For the text-containing cell, return its midpoint in [X, Y] coordinate format. 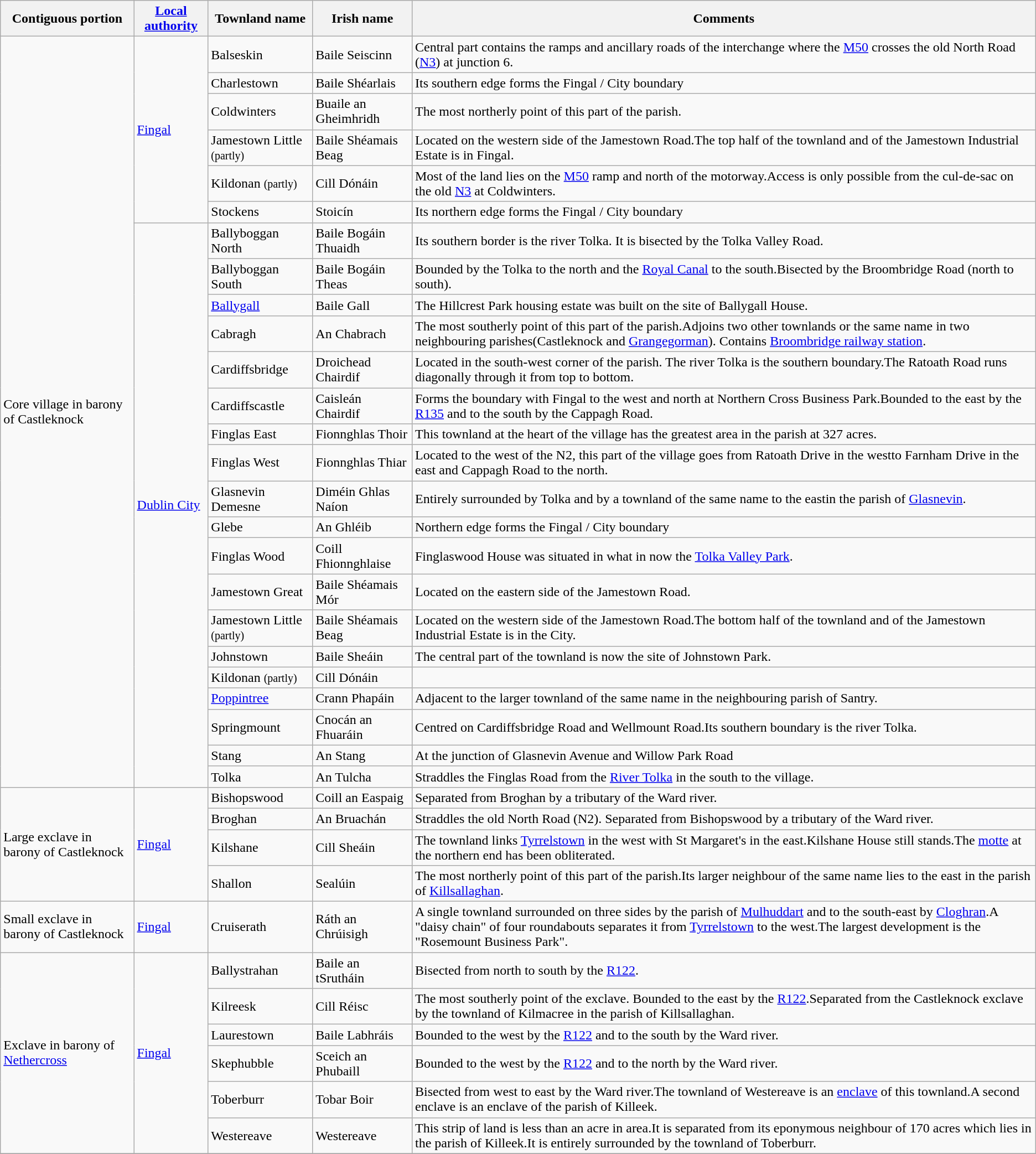
An Stang [362, 755]
Stang [260, 755]
Large exclave in barony of Castleknock [68, 844]
Its northern edge forms the Fingal / City boundary [724, 212]
Fionnghlas Thoir [362, 434]
Ballyboggan North [260, 240]
Baile Bogáin Theas [362, 277]
Bisected from north to south by the R122. [724, 971]
Sealúin [362, 883]
Small exclave in barony of Castleknock [68, 927]
Stockens [260, 212]
The central part of the townland is now the site of Johnstown Park. [724, 656]
Most of the land lies on the M50 ramp and north of the motorway.Access is only possible from the cul-de-sac on the old N3 at Coldwinters. [724, 184]
Glasnevin Demesne [260, 499]
Bounded to the west by the R122 and to the north by the Ward river. [724, 1064]
Coldwinters [260, 112]
Stoicín [362, 212]
Northern edge forms the Fingal / City boundary [724, 527]
Comments [724, 19]
Skephubble [260, 1064]
At the junction of Glasnevin Avenue and Willow Park Road [724, 755]
Townland name [260, 19]
Sceich an Phubaill [362, 1064]
Toberburr [260, 1099]
Bounded by the Tolka to the north and the Royal Canal to the south.Bisected by the Broombridge Road (north to south). [724, 277]
Adjacent to the larger townland of the same name in the neighbouring parish of Santry. [724, 698]
Cnocán an Fhuaráin [362, 727]
Dublin City [171, 505]
Glebe [260, 527]
Finglas West [260, 463]
Tobar Boir [362, 1099]
Coill an Easpaig [362, 798]
Bishopswood [260, 798]
Balseskin [260, 54]
Broghan [260, 819]
The most northerly point of this part of the parish. [724, 112]
An Bruachán [362, 819]
Irish name [362, 19]
The Hillcrest Park housing estate was built on the site of Ballygall House. [724, 305]
Its southern edge forms the Fingal / City boundary [724, 83]
Central part contains the ramps and ancillary roads of the interchange where the M50 crosses the old North Road (N3) at junction 6. [724, 54]
Straddles the old North Road (N2). Separated from Bishopswood by a tributary of the Ward river. [724, 819]
Cill Réisc [362, 1006]
Charlestown [260, 83]
Diméin Ghlas Naíon [362, 499]
Located on the western side of the Jamestown Road.The top half of the townland and of the Jamestown Industrial Estate is in Fingal. [724, 147]
Baile Shéarlais [362, 83]
Centred on Cardiffsbridge Road and Wellmount Road.Its southern boundary is the river Tolka. [724, 727]
Finglaswood House was situated in what in now the Tolka Valley Park. [724, 556]
Johnstown [260, 656]
An Chabrach [362, 333]
Bounded to the west by the R122 and to the south by the Ward river. [724, 1035]
Laurestown [260, 1035]
Baile Sheáin [362, 656]
Cill Sheáin [362, 847]
Crann Phapáin [362, 698]
Caisleán Chairdif [362, 405]
Its southern border is the river Tolka. It is bisected by the Tolka Valley Road. [724, 240]
Core village in barony of Castleknock [68, 412]
Cruiserath [260, 927]
This townland at the heart of the village has the greatest area in the parish at 327 acres. [724, 434]
Exclave in barony of Nethercross [68, 1053]
Ballyboggan South [260, 277]
Straddles the Finglas Road from the River Tolka in the south to the village. [724, 777]
Ballystrahan [260, 971]
Kilshane [260, 847]
Cabragh [260, 333]
Tolka [260, 777]
Buaile an Gheimhridh [362, 112]
Baile Gall [362, 305]
Baile an tSrutháin [362, 971]
Finglas East [260, 434]
Cardiffscastle [260, 405]
Entirely surrounded by Tolka and by a townland of the same name to the eastin the parish of Glasnevin. [724, 499]
Droichead Chairdif [362, 370]
Cardiffsbridge [260, 370]
Baile Seiscinn [362, 54]
Located on the eastern side of the Jamestown Road. [724, 592]
Separated from Broghan by a tributary of the Ward river. [724, 798]
Jamestown Great [260, 592]
An Ghléib [362, 527]
An Tulcha [362, 777]
Contiguous portion [68, 19]
Coill Fhionnghlaise [362, 556]
Ráth an Chrúisigh [362, 927]
Shallon [260, 883]
Baile Shéamais Mór [362, 592]
Baile Bogáin Thuaidh [362, 240]
Fionnghlas Thiar [362, 463]
Ballygall [260, 305]
Baile Labhráis [362, 1035]
The most northerly point of this part of the parish.Its larger neighbour of the same name lies to the east in the parish of Killsallaghan. [724, 883]
Kilreesk [260, 1006]
Finglas Wood [260, 556]
Poppintree [260, 698]
Local authority [171, 19]
Located on the western side of the Jamestown Road.The bottom half of the townland and of the Jamestown Industrial Estate is in the City. [724, 628]
Springmount [260, 727]
